Output the (X, Y) coordinate of the center of the cell containing the given text.  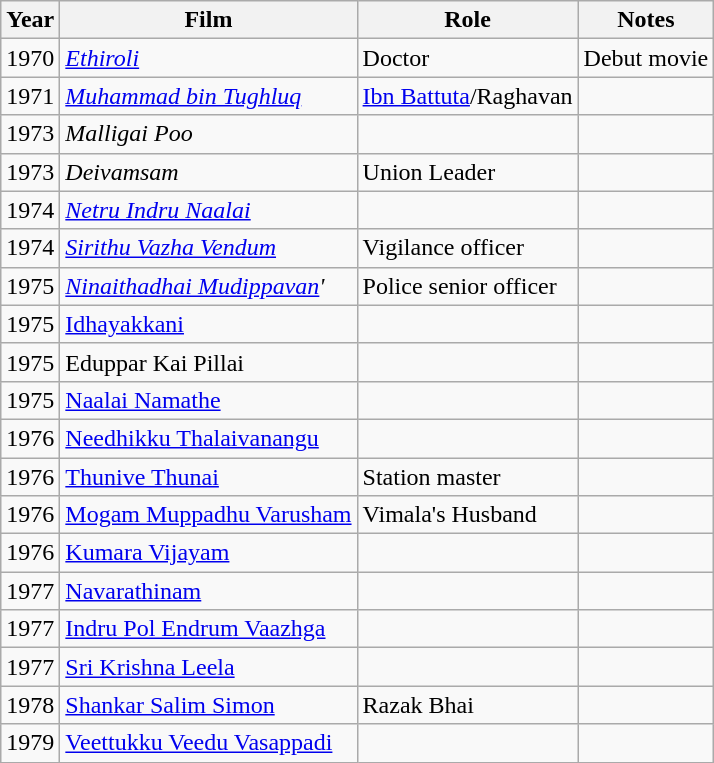
Mogam Muppadhu Varusham (208, 515)
Vigilance officer (468, 248)
Indru Pol Endrum Vaazhga (208, 629)
Debut movie (646, 58)
Ibn Battuta/Raghavan (468, 96)
Union Leader (468, 172)
Thunive Thunai (208, 477)
Sri Krishna Leela (208, 667)
Ninaithadhai Mudippavan' (208, 286)
Razak Bhai (468, 705)
Film (208, 20)
Notes (646, 20)
Vimala's Husband (468, 515)
Year (30, 20)
1979 (30, 743)
Sirithu Vazha Vendum (208, 248)
Eduppar Kai Pillai (208, 362)
Navarathinam (208, 591)
Needhikku Thalaivanangu (208, 438)
1970 (30, 58)
Doctor (468, 58)
Kumara Vijayam (208, 553)
Role (468, 20)
1971 (30, 96)
Station master (468, 477)
Netru Indru Naalai (208, 210)
Malligai Poo (208, 134)
Shankar Salim Simon (208, 705)
Veettukku Veedu Vasappadi (208, 743)
Deivamsam (208, 172)
1978 (30, 705)
Muhammad bin Tughluq (208, 96)
Ethiroli (208, 58)
Police senior officer (468, 286)
Idhayakkani (208, 324)
Naalai Namathe (208, 400)
